Determine the [X, Y] coordinate at the center of the cell enclosing the given text.  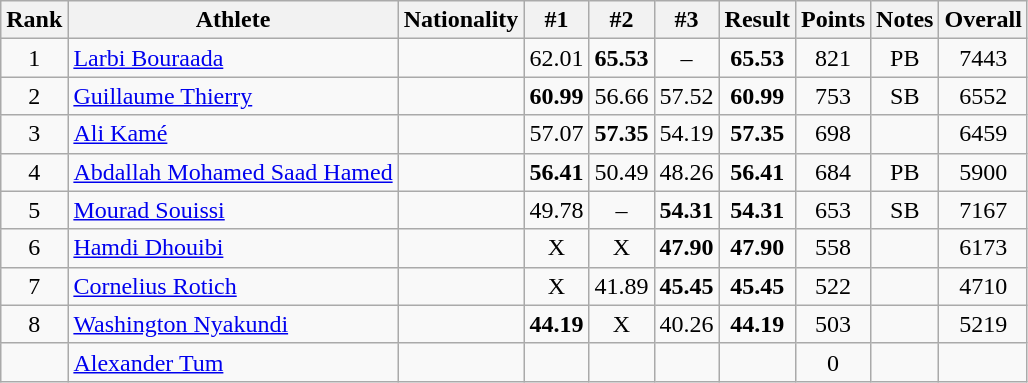
6173 [983, 248]
48.26 [686, 172]
7 [34, 286]
57.07 [556, 134]
1 [34, 58]
Result [757, 20]
6552 [983, 96]
40.26 [686, 324]
4 [34, 172]
#3 [686, 20]
Alexander Tum [233, 362]
Nationality [461, 20]
5 [34, 210]
5219 [983, 324]
#2 [622, 20]
Points [832, 20]
698 [832, 134]
0 [832, 362]
Athlete [233, 20]
4710 [983, 286]
6459 [983, 134]
Rank [34, 20]
Mourad Souissi [233, 210]
#1 [556, 20]
50.49 [622, 172]
Notes [905, 20]
503 [832, 324]
558 [832, 248]
5900 [983, 172]
54.19 [686, 134]
Ali Kamé [233, 134]
57.52 [686, 96]
Guillaume Thierry [233, 96]
522 [832, 286]
8 [34, 324]
Overall [983, 20]
684 [832, 172]
3 [34, 134]
56.66 [622, 96]
753 [832, 96]
653 [832, 210]
Abdallah Mohamed Saad Hamed [233, 172]
7167 [983, 210]
Hamdi Dhouibi [233, 248]
Washington Nyakundi [233, 324]
62.01 [556, 58]
2 [34, 96]
41.89 [622, 286]
Larbi Bouraada [233, 58]
49.78 [556, 210]
Cornelius Rotich [233, 286]
821 [832, 58]
6 [34, 248]
7443 [983, 58]
